Scan for the cell matching the given text and deliver its [X, Y] coordinate at center. 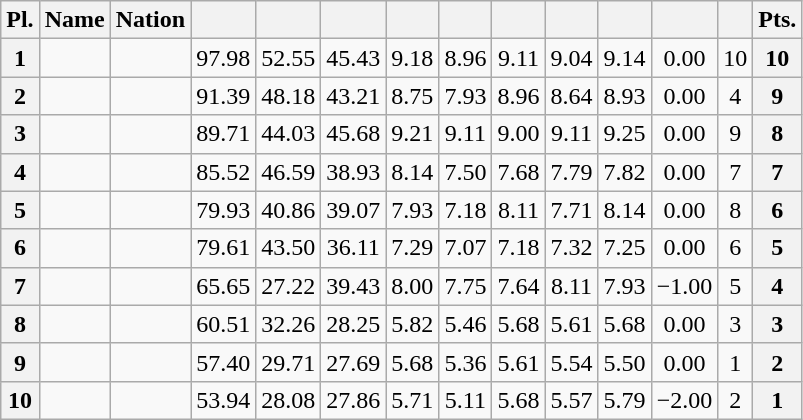
38.93 [354, 172]
57.40 [224, 362]
60.51 [224, 324]
65.65 [224, 286]
43.50 [288, 248]
27.22 [288, 286]
44.03 [288, 134]
−2.00 [684, 400]
7.79 [572, 172]
5.79 [624, 400]
79.93 [224, 210]
91.39 [224, 96]
28.08 [288, 400]
7.71 [572, 210]
8.64 [572, 96]
5.82 [412, 324]
32.26 [288, 324]
−1.00 [684, 286]
5.57 [572, 400]
9.18 [412, 58]
79.61 [224, 248]
5.54 [572, 362]
9.21 [412, 134]
Nation [150, 20]
45.43 [354, 58]
7.82 [624, 172]
7.68 [518, 172]
46.59 [288, 172]
45.68 [354, 134]
40.86 [288, 210]
85.52 [224, 172]
43.21 [354, 96]
5.11 [466, 400]
7.07 [466, 248]
9.14 [624, 58]
7.25 [624, 248]
48.18 [288, 96]
52.55 [288, 58]
9.00 [518, 134]
39.07 [354, 210]
9.04 [572, 58]
27.69 [354, 362]
Name [74, 20]
28.25 [354, 324]
5.50 [624, 362]
39.43 [354, 286]
53.94 [224, 400]
5.36 [466, 362]
8.75 [412, 96]
5.71 [412, 400]
7.75 [466, 286]
89.71 [224, 134]
9.25 [624, 134]
27.86 [354, 400]
7.32 [572, 248]
8.00 [412, 286]
7.64 [518, 286]
Pts. [778, 20]
5.46 [466, 324]
97.98 [224, 58]
29.71 [288, 362]
8.93 [624, 96]
Pl. [20, 20]
7.50 [466, 172]
7.29 [412, 248]
36.11 [354, 248]
